Find where the given text appears and provide that cell's center as [X, Y] coordinate. 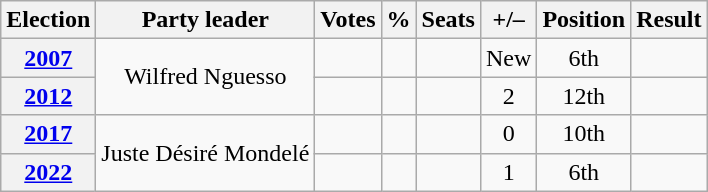
12th [584, 96]
Position [584, 20]
2012 [48, 96]
2 [508, 96]
1 [508, 172]
Result [669, 20]
2022 [48, 172]
Party leader [206, 20]
Votes [348, 20]
2017 [48, 134]
% [398, 20]
Election [48, 20]
Seats [448, 20]
2007 [48, 58]
0 [508, 134]
10th [584, 134]
+/– [508, 20]
Wilfred Nguesso [206, 77]
New [508, 58]
Juste Désiré Mondelé [206, 153]
